Detect which cell encompasses the target text, then output its [X, Y] center coordinate. 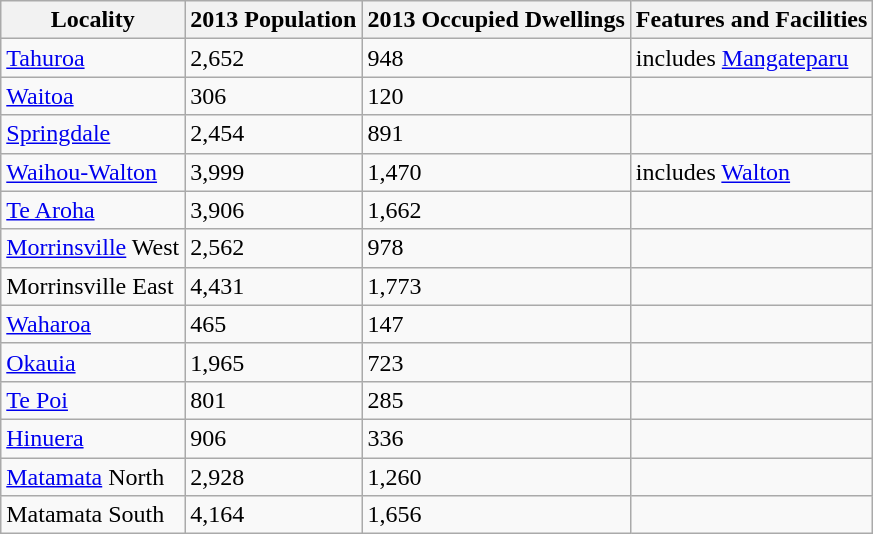
Matamata South [93, 515]
723 [496, 362]
Morrinsville East [93, 286]
2,928 [274, 477]
1,470 [496, 172]
4,164 [274, 515]
120 [496, 96]
Hinuera [93, 438]
Waihou-Walton [93, 172]
801 [274, 400]
Tahuroa [93, 58]
1,773 [496, 286]
Matamata North [93, 477]
1,965 [274, 362]
891 [496, 134]
1,656 [496, 515]
1,260 [496, 477]
includes Walton [752, 172]
Te Aroha [93, 210]
Springdale [93, 134]
Locality [93, 20]
Te Poi [93, 400]
3,999 [274, 172]
465 [274, 324]
948 [496, 58]
Okauia [93, 362]
147 [496, 324]
2,562 [274, 248]
306 [274, 96]
2,454 [274, 134]
Waitoa [93, 96]
2013 Population [274, 20]
978 [496, 248]
Features and Facilities [752, 20]
336 [496, 438]
906 [274, 438]
includes Mangateparu [752, 58]
285 [496, 400]
4,431 [274, 286]
2,652 [274, 58]
Morrinsville West [93, 248]
1,662 [496, 210]
3,906 [274, 210]
Waharoa [93, 324]
2013 Occupied Dwellings [496, 20]
